Detect which cell encompasses the target text, then output its [X, Y] center coordinate. 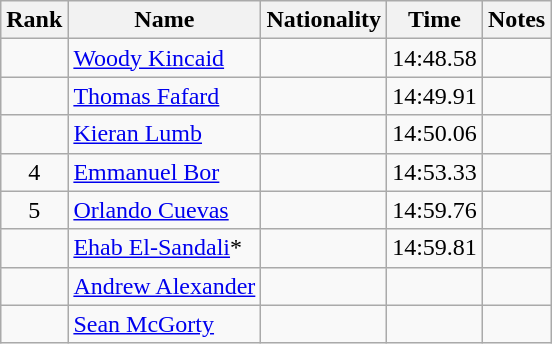
Rank [34, 20]
Orlando Cuevas [164, 210]
Thomas Fafard [164, 96]
14:59.76 [435, 210]
Time [435, 20]
14:49.91 [435, 96]
Sean McGorty [164, 324]
Woody Kincaid [164, 58]
Nationality [324, 20]
4 [34, 172]
14:48.58 [435, 58]
Notes [516, 20]
Name [164, 20]
Ehab El-Sandali* [164, 248]
Andrew Alexander [164, 286]
5 [34, 210]
Emmanuel Bor [164, 172]
14:50.06 [435, 134]
14:53.33 [435, 172]
14:59.81 [435, 248]
Kieran Lumb [164, 134]
